Identify which cell holds the provided text, then report its [X, Y] central coordinate. 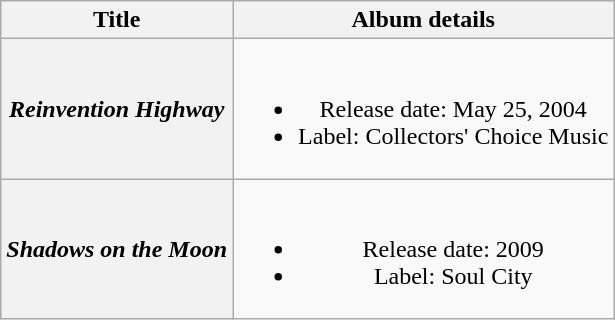
Shadows on the Moon [117, 249]
Reinvention Highway [117, 109]
Title [117, 20]
Release date: May 25, 2004Label: Collectors' Choice Music [424, 109]
Release date: 2009Label: Soul City [424, 249]
Album details [424, 20]
